From the cell containing the given text, extract its center point as (x, y) coordinate. 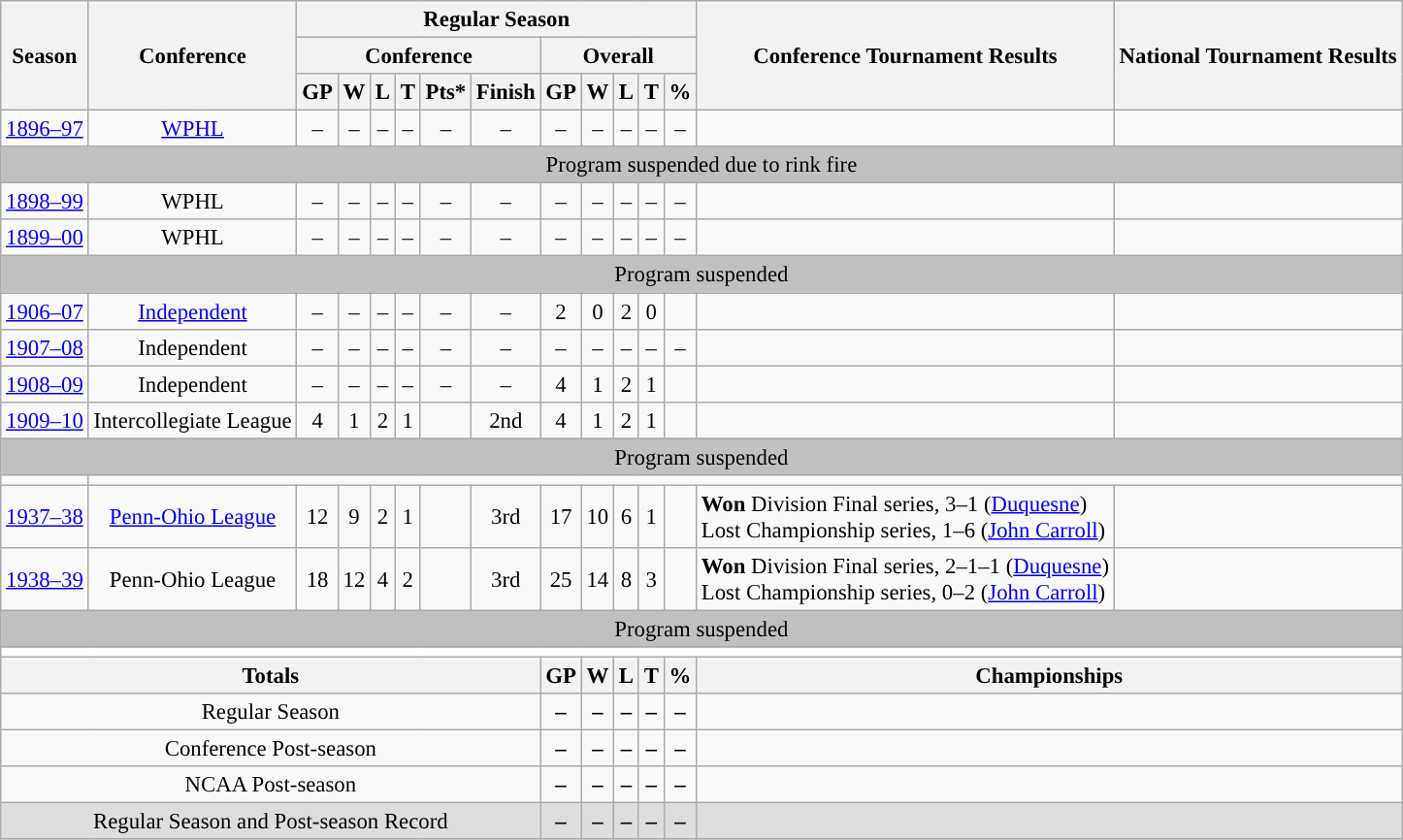
Program suspended due to rink fire (701, 165)
Regular Season and Post-season Record (271, 822)
National Tournament Results (1257, 56)
Totals (271, 676)
1898–99 (45, 202)
Overall (619, 56)
1899–00 (45, 238)
NCAA Post-season (271, 785)
17 (561, 516)
9 (353, 516)
Finish (506, 92)
8 (627, 580)
1906–07 (45, 311)
14 (598, 580)
1909–10 (45, 420)
18 (317, 580)
1908–09 (45, 384)
25 (561, 580)
Championships (1050, 676)
2nd (506, 420)
3 (651, 580)
Pts* (445, 92)
1896–97 (45, 129)
1907–08 (45, 347)
Season (45, 56)
Won Division Final series, 2–1–1 (Duquesne)Lost Championship series, 0–2 (John Carroll) (906, 580)
6 (627, 516)
Intercollegiate League (192, 420)
Conference Post-season (271, 749)
10 (598, 516)
Conference Tournament Results (906, 56)
Won Division Final series, 3–1 (Duquesne)Lost Championship series, 1–6 (John Carroll) (906, 516)
1938–39 (45, 580)
1937–38 (45, 516)
